Return [X, Y] of the center of cell containing provided text 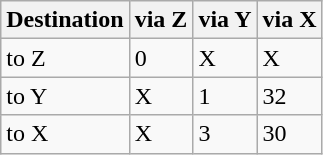
via Z [161, 20]
to X [65, 134]
to Y [65, 96]
32 [290, 96]
to Z [65, 58]
via X [290, 20]
Destination [65, 20]
30 [290, 134]
3 [225, 134]
0 [161, 58]
1 [225, 96]
via Y [225, 20]
